From the cell containing the given text, extract its center point as [X, Y] coordinate. 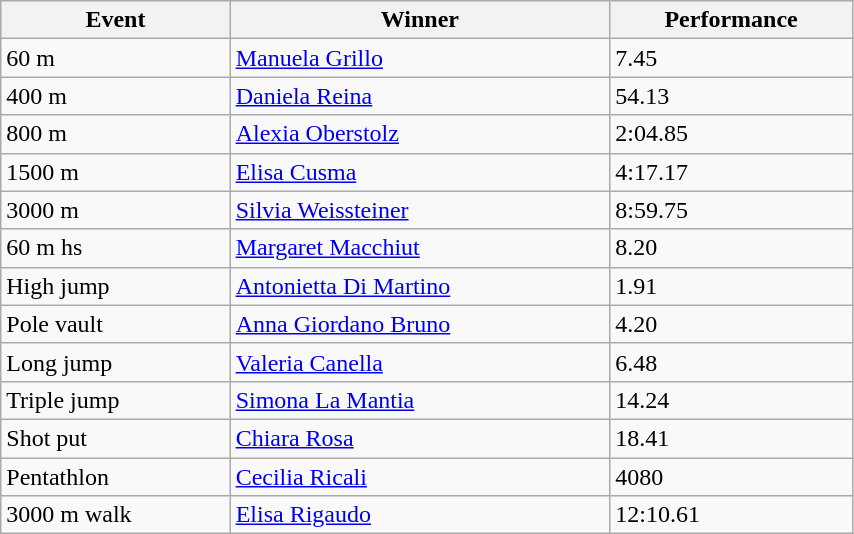
4.20 [732, 324]
1.91 [732, 286]
400 m [116, 96]
8.20 [732, 248]
1500 m [116, 172]
800 m [116, 134]
Valeria Canella [420, 362]
Antonietta Di Martino [420, 286]
Alexia Oberstolz [420, 134]
Event [116, 20]
12:10.61 [732, 515]
14.24 [732, 400]
Cecilia Ricali [420, 477]
60 m [116, 58]
Performance [732, 20]
High jump [116, 286]
54.13 [732, 96]
60 m hs [116, 248]
2:04.85 [732, 134]
4:17.17 [732, 172]
3000 m walk [116, 515]
Triple jump [116, 400]
Long jump [116, 362]
8:59.75 [732, 210]
Margaret Macchiut [420, 248]
Pole vault [116, 324]
Elisa Rigaudo [420, 515]
3000 m [116, 210]
Silvia Weissteiner [420, 210]
Chiara Rosa [420, 438]
Daniela Reina [420, 96]
Simona La Mantia [420, 400]
4080 [732, 477]
Elisa Cusma [420, 172]
18.41 [732, 438]
Shot put [116, 438]
6.48 [732, 362]
Pentathlon [116, 477]
Anna Giordano Bruno [420, 324]
7.45 [732, 58]
Winner [420, 20]
Manuela Grillo [420, 58]
